Provide the (x, y) coordinate of the cell's center where the given text is located.  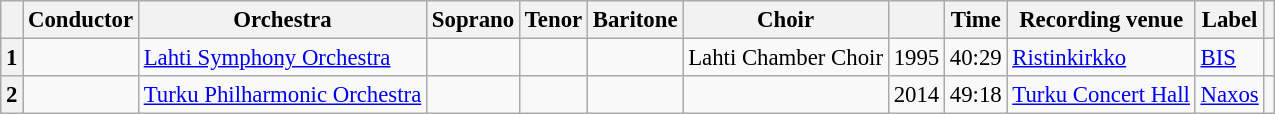
Conductor (81, 20)
49:18 (976, 95)
Baritone (634, 20)
Lahti Chamber Choir (786, 58)
Tenor (553, 20)
Naxos (1230, 95)
Choir (786, 20)
1 (12, 58)
2 (12, 95)
Lahti Symphony Orchestra (282, 58)
Label (1230, 20)
Recording venue (1101, 20)
BIS (1230, 58)
Turku Philharmonic Orchestra (282, 95)
Ristinkirkko (1101, 58)
2014 (916, 95)
Turku Concert Hall (1101, 95)
1995 (916, 58)
40:29 (976, 58)
Orchestra (282, 20)
Time (976, 20)
Soprano (474, 20)
